Determine the (X, Y) coordinate at the center of the cell enclosing the given text.  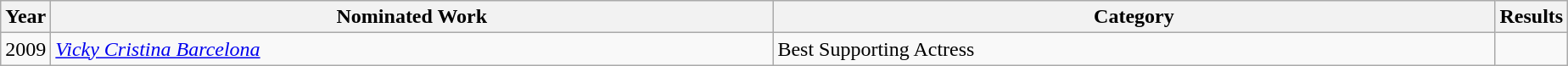
2009 (25, 49)
Vicky Cristina Barcelona (412, 49)
Year (25, 17)
Results (1532, 17)
Category (1134, 17)
Nominated Work (412, 17)
Best Supporting Actress (1134, 49)
